Scan for the cell matching the given text and deliver its (X, Y) coordinate at center. 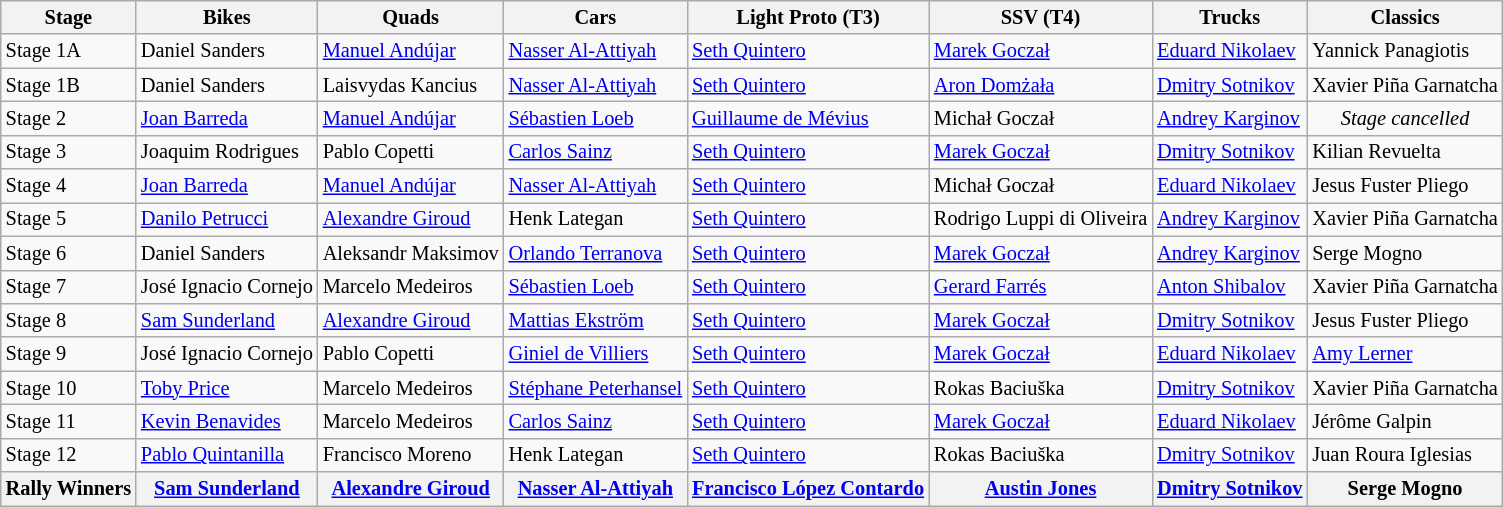
Rodrigo Luppi di Oliveira (1040, 219)
Stage cancelled (1404, 118)
Kevin Benavides (227, 421)
Francisco Moreno (411, 455)
Trucks (1230, 17)
Bikes (227, 17)
Danilo Petrucci (227, 219)
Jérôme Galpin (1404, 421)
Juan Roura Iglesias (1404, 455)
Francisco López Contardo (808, 489)
Anton Shibalov (1230, 287)
Kilian Revuelta (1404, 152)
Toby Price (227, 388)
Stage 9 (68, 354)
Stéphane Peterhansel (596, 388)
Stage 8 (68, 320)
Stage 6 (68, 253)
Stage 7 (68, 287)
Classics (1404, 17)
Guillaume de Mévius (808, 118)
Stage 5 (68, 219)
Giniel de Villiers (596, 354)
Gerard Farrés (1040, 287)
Aleksandr Maksimov (411, 253)
Stage 2 (68, 118)
Austin Jones (1040, 489)
Pablo Quintanilla (227, 455)
Joaquim Rodrigues (227, 152)
Orlando Terranova (596, 253)
Aron Domżała (1040, 85)
Amy Lerner (1404, 354)
Yannick Panagiotis (1404, 51)
Cars (596, 17)
Stage (68, 17)
Stage 3 (68, 152)
Laisvydas Kancius (411, 85)
Mattias Ekström (596, 320)
Stage 4 (68, 186)
Stage 1A (68, 51)
Stage 11 (68, 421)
Stage 1B (68, 85)
Stage 10 (68, 388)
Stage 12 (68, 455)
SSV (T4) (1040, 17)
Quads (411, 17)
Rally Winners (68, 489)
Light Proto (T3) (808, 17)
